Locate the cell with the specified text and output its [X, Y] center coordinate. 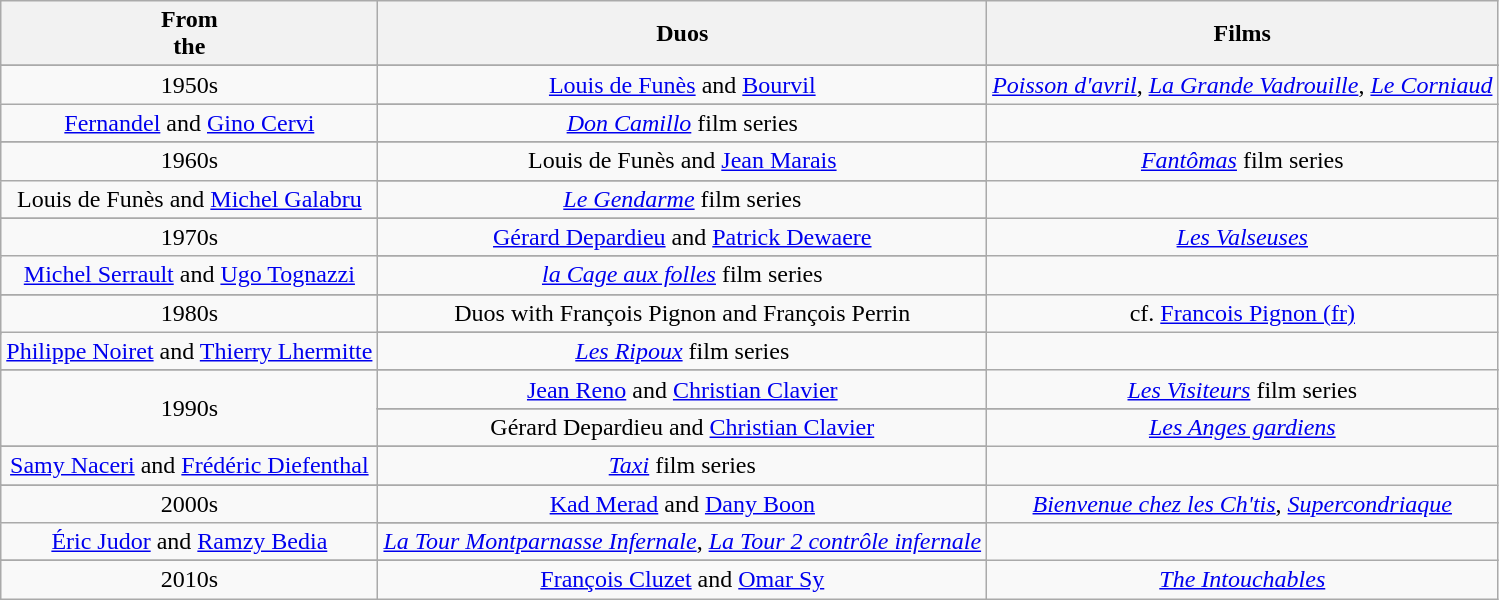
la Cage aux folles film series [682, 275]
Fantômas film series [1242, 161]
Jean Reno and Christian Clavier [682, 389]
Don Camillo film series [682, 123]
Fromthe [190, 34]
Duos with François Pignon and François Perrin [682, 313]
1980s [190, 313]
Taxi film series [682, 465]
2010s [190, 580]
Louis de Funès and Bourvil [682, 85]
Bienvenue chez les Ch'tis, Supercondriaque [1242, 503]
Poisson d'avril, La Grande Vadrouille, Le Corniaud [1242, 85]
Les Visiteurs film series [1242, 389]
Les Anges gardiens [1242, 427]
Gérard Depardieu and Christian Clavier [682, 427]
Éric Judor and Ramzy Bedia [190, 542]
Fernandel and Gino Cervi [190, 123]
1960s [190, 161]
cf. Francois Pignon (fr) [1242, 313]
Duos [682, 34]
1970s [190, 237]
Les Valseuses [1242, 237]
Samy Naceri and Frédéric Diefenthal [190, 465]
Michel Serrault and Ugo Tognazzi [190, 275]
Kad Merad and Dany Boon [682, 503]
Philippe Noiret and Thierry Lhermitte [190, 351]
Gérard Depardieu and Patrick Dewaere [682, 237]
The Intouchables [1242, 580]
1990s [190, 408]
Louis de Funès and Jean Marais [682, 161]
Louis de Funès and Michel Galabru [190, 199]
2000s [190, 503]
Le Gendarme film series [682, 199]
Les Ripoux film series [682, 351]
1950s [190, 85]
La Tour Montparnasse Infernale, La Tour 2 contrôle infernale [682, 542]
François Cluzet and Omar Sy [682, 580]
Films [1242, 34]
